Locate the cell with the specified text and output its [x, y] center coordinate. 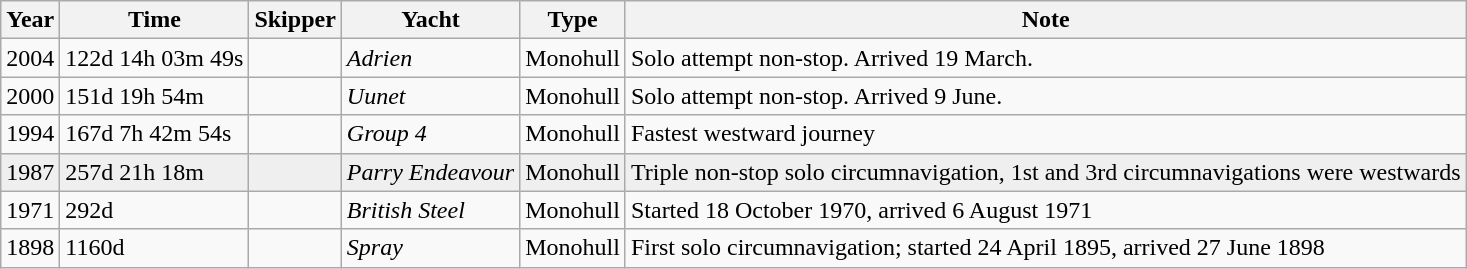
Year [30, 20]
Note [1046, 20]
Started 18 October 1970, arrived 6 August 1971 [1046, 210]
Adrien [430, 58]
122d 14h 03m 49s [154, 58]
1987 [30, 172]
1898 [30, 248]
First solo circumnavigation; started 24 April 1895, arrived 27 June 1898 [1046, 248]
2004 [30, 58]
British Steel [430, 210]
257d 21h 18m [154, 172]
2000 [30, 96]
Type [573, 20]
Solo attempt non-stop. Arrived 19 March. [1046, 58]
167d 7h 42m 54s [154, 134]
Skipper [295, 20]
Spray [430, 248]
1971 [30, 210]
292d [154, 210]
Yacht [430, 20]
Solo attempt non-stop. Arrived 9 June. [1046, 96]
Uunet [430, 96]
1160d [154, 248]
151d 19h 54m [154, 96]
Group 4 [430, 134]
Triple non-stop solo circumnavigation, 1st and 3rd circumnavigations were westwards [1046, 172]
Parry Endeavour [430, 172]
Time [154, 20]
1994 [30, 134]
Fastest westward journey [1046, 134]
